For the text-containing cell, return its midpoint in [x, y] coordinate format. 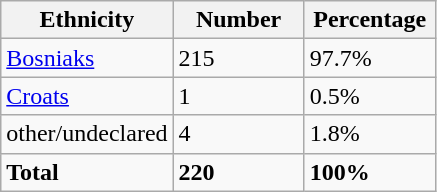
Bosniaks [87, 58]
Percentage [370, 20]
1 [238, 96]
0.5% [370, 96]
Total [87, 172]
Croats [87, 96]
Ethnicity [87, 20]
215 [238, 58]
4 [238, 134]
1.8% [370, 134]
Number [238, 20]
100% [370, 172]
other/undeclared [87, 134]
97.7% [370, 58]
220 [238, 172]
